For the text-containing cell, return its midpoint in [X, Y] coordinate format. 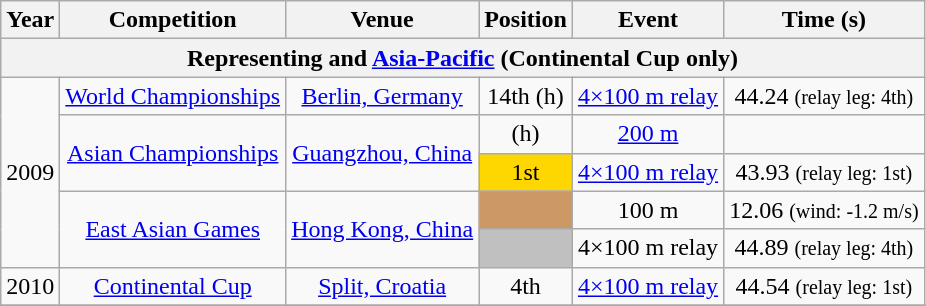
43.93 (relay leg: 1st) [824, 172]
14th (h) [526, 96]
44.89 (relay leg: 4th) [824, 248]
World Championships [173, 96]
12.06 (wind: -1.2 m/s) [824, 210]
44.54 (relay leg: 1st) [824, 286]
100 m [648, 210]
Time (s) [824, 20]
Continental Cup [173, 286]
Split, Croatia [382, 286]
200 m [648, 134]
2010 [30, 286]
2009 [30, 172]
Year [30, 20]
Representing and Asia-Pacific (Continental Cup only) [462, 58]
4th [526, 286]
44.24 (relay leg: 4th) [824, 96]
Hong Kong, China [382, 229]
East Asian Games [173, 229]
Venue [382, 20]
Asian Championships [173, 153]
Berlin, Germany [382, 96]
Event [648, 20]
Position [526, 20]
Competition [173, 20]
Guangzhou, China [382, 153]
1st [526, 172]
(h) [526, 134]
